Return the [X, Y] coordinate for the center point of the cell that contains the specified text.  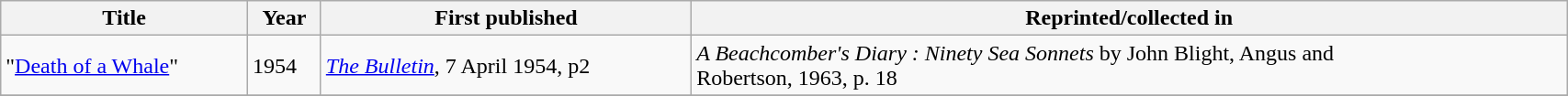
The Bulletin, 7 April 1954, p2 [505, 66]
Title [125, 18]
First published [505, 18]
Year [284, 18]
A Beachcomber's Diary : Ninety Sea Sonnets by John Blight, Angus and Robertson, 1963, p. 18 [1130, 66]
"Death of a Whale" [125, 66]
1954 [284, 66]
Reprinted/collected in [1130, 18]
